Determine the [x, y] coordinate at the center of the cell enclosing the given text.  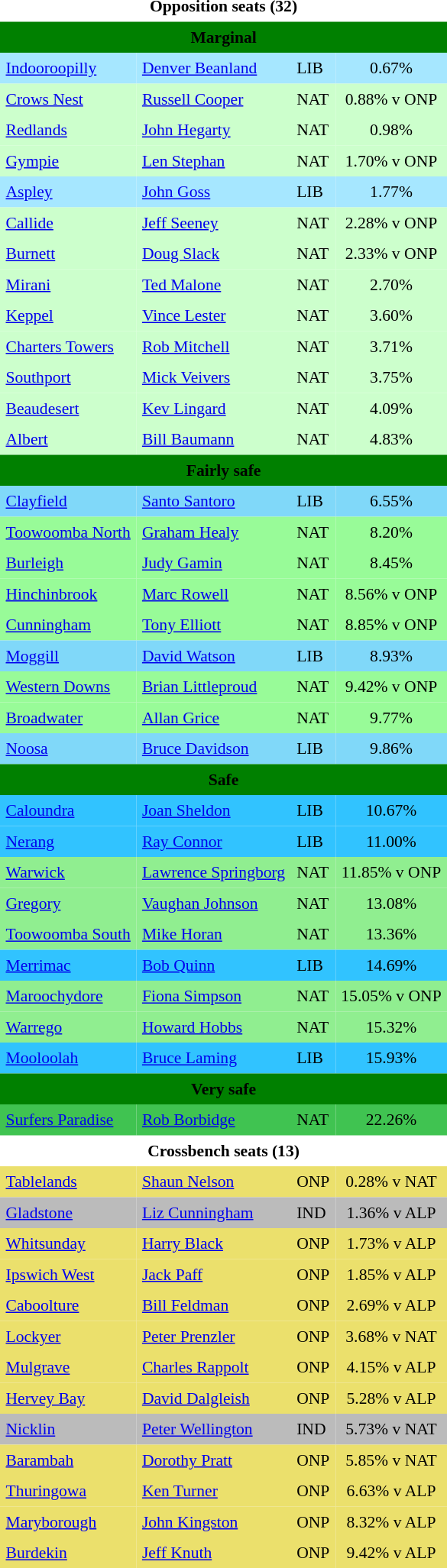
Rob Mitchell [213, 346]
Bill Baumann [213, 439]
11.00% [391, 841]
Ray Connor [213, 841]
Jeff Seeney [213, 222]
2.70% [391, 284]
Indooroopilly [68, 68]
1.36% v ALP [391, 1212]
4.83% [391, 439]
2.33% v ONP [391, 254]
Mick Veivers [213, 377]
14.69% [391, 965]
Vince Lester [213, 315]
Vaughan Johnson [213, 903]
Clayfield [68, 501]
Peter Wellington [213, 1429]
0.28% v NAT [391, 1182]
Hervey Bay [68, 1398]
Bob Quinn [213, 965]
Warrego [68, 1026]
Jack Paff [213, 1274]
Brian Littleproud [213, 687]
Jeff Knuth [213, 1553]
13.36% [391, 934]
Bruce Davidson [213, 748]
Judy Gamin [213, 563]
Shaun Nelson [213, 1182]
Crossbench seats (13) [223, 1150]
Bill Feldman [213, 1305]
6.63% v ALP [391, 1491]
Nerang [68, 841]
9.42% v ALP [391, 1553]
Harry Black [213, 1243]
Kev Lingard [213, 408]
8.20% [391, 532]
Noosa [68, 748]
1.70% v ONP [391, 160]
9.77% [391, 717]
Ted Malone [213, 284]
Fiona Simpson [213, 996]
0.98% [391, 130]
Beaudesert [68, 408]
Graham Healy [213, 532]
Hinchinbrook [68, 593]
4.15% v ALP [391, 1367]
Fairly safe [223, 470]
Aspley [68, 192]
1.85% v ALP [391, 1274]
Ipswich West [68, 1274]
Warwick [68, 872]
Russell Cooper [213, 99]
Toowoomba South [68, 934]
Gregory [68, 903]
15.93% [391, 1058]
Merrimac [68, 965]
Maryborough [68, 1521]
Toowoomba North [68, 532]
8.93% [391, 655]
Rob Borbidge [213, 1120]
Dorothy Pratt [213, 1460]
Broadwater [68, 717]
David Dalgleish [213, 1398]
5.85% v NAT [391, 1460]
Safe [223, 779]
3.60% [391, 315]
1.77% [391, 192]
Mooloolah [68, 1058]
Charters Towers [68, 346]
15.32% [391, 1026]
Surfers Paradise [68, 1120]
8.32% v ALP [391, 1521]
22.26% [391, 1120]
Crows Nest [68, 99]
Lawrence Springborg [213, 872]
Howard Hobbs [213, 1026]
Charles Rappolt [213, 1367]
3.68% v NAT [391, 1336]
Liz Cunningham [213, 1212]
3.71% [391, 346]
8.56% v ONP [391, 593]
John Hegarty [213, 130]
Santo Santoro [213, 501]
Caloundra [68, 810]
Albert [68, 439]
Whitsunday [68, 1243]
Cunningham [68, 625]
Mulgrave [68, 1367]
Caboolture [68, 1305]
10.67% [391, 810]
John Kingston [213, 1521]
Very safe [223, 1088]
Len Stephan [213, 160]
Mike Horan [213, 934]
Moggill [68, 655]
Bruce Laming [213, 1058]
13.08% [391, 903]
3.75% [391, 377]
Keppel [68, 315]
1.73% v ALP [391, 1243]
0.67% [391, 68]
Ken Turner [213, 1491]
Western Downs [68, 687]
5.28% v ALP [391, 1398]
Callide [68, 222]
Gympie [68, 160]
Tony Elliott [213, 625]
Joan Sheldon [213, 810]
2.69% v ALP [391, 1305]
Nicklin [68, 1429]
6.55% [391, 501]
Thuringowa [68, 1491]
Gladstone [68, 1212]
9.86% [391, 748]
Maroochydore [68, 996]
11.85% v ONP [391, 872]
Marc Rowell [213, 593]
Lockyer [68, 1336]
Denver Beanland [213, 68]
Marginal [223, 37]
Burleigh [68, 563]
Doug Slack [213, 254]
8.85% v ONP [391, 625]
4.09% [391, 408]
Burdekin [68, 1553]
2.28% v ONP [391, 222]
Southport [68, 377]
5.73% v NAT [391, 1429]
15.05% v ONP [391, 996]
9.42% v ONP [391, 687]
Burnett [68, 254]
Tablelands [68, 1182]
Barambah [68, 1460]
Mirani [68, 284]
Allan Grice [213, 717]
8.45% [391, 563]
Redlands [68, 130]
Peter Prenzler [213, 1336]
John Goss [213, 192]
0.88% v ONP [391, 99]
David Watson [213, 655]
